Output the [X, Y] coordinate of the center of the cell containing the given text.  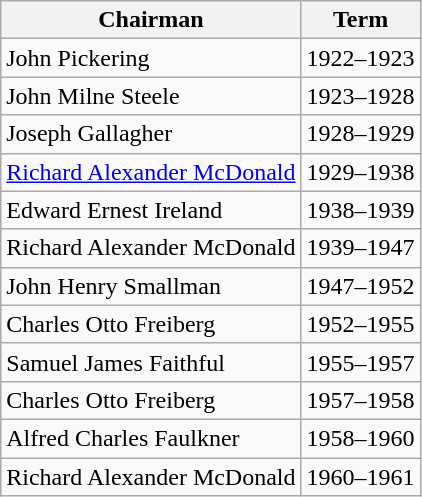
1923–1928 [360, 96]
Joseph Gallagher [151, 134]
1929–1938 [360, 172]
Samuel James Faithful [151, 362]
Term [360, 20]
Alfred Charles Faulkner [151, 438]
Edward Ernest Ireland [151, 210]
1955–1957 [360, 362]
1938–1939 [360, 210]
1947–1952 [360, 286]
Chairman [151, 20]
John Pickering [151, 58]
1960–1961 [360, 477]
1957–1958 [360, 400]
John Henry Smallman [151, 286]
1958–1960 [360, 438]
1928–1929 [360, 134]
John Milne Steele [151, 96]
1952–1955 [360, 324]
1922–1923 [360, 58]
1939–1947 [360, 248]
